For the text-containing cell, return its midpoint in (x, y) coordinate format. 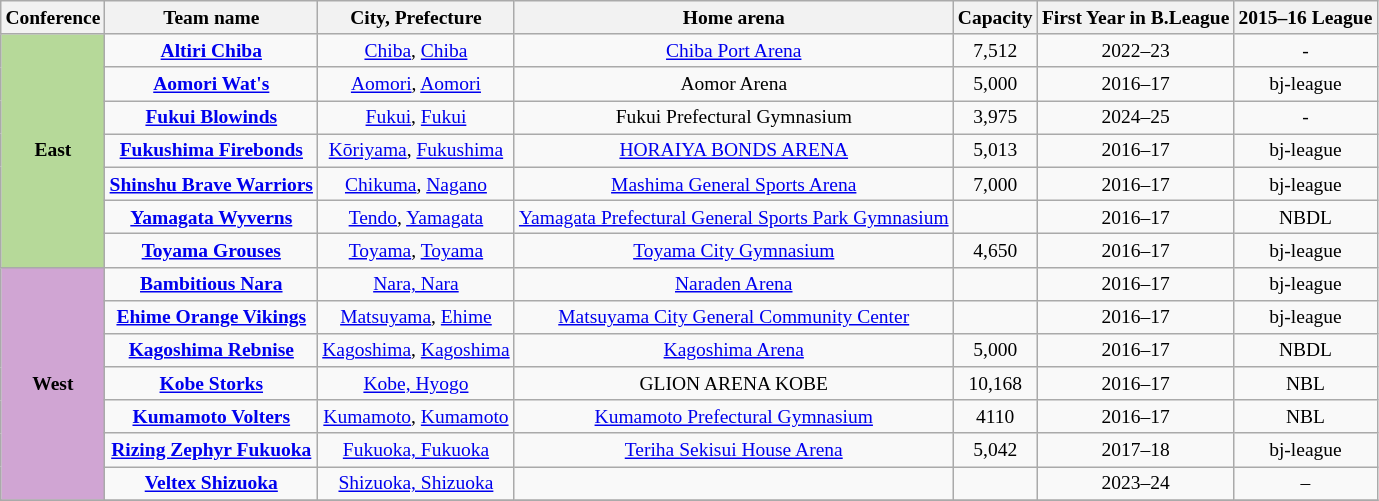
Matsuyama, Ehime (416, 316)
2024–25 (1136, 118)
Kumamoto Prefectural Gymnasium (734, 416)
Team name (212, 18)
Kōriyama, Fukushima (416, 150)
Chiba Port Arena (734, 50)
7,512 (995, 50)
Kagoshima Arena (734, 350)
Kobe Storks (212, 384)
Aomori Wat's (212, 84)
Shizuoka, Shizuoka (416, 484)
East (53, 150)
Matsuyama City General Community Center (734, 316)
GLION ARENA KOBE (734, 384)
2022–23 (1136, 50)
West (53, 384)
Shinshu Brave Warriors (212, 184)
Home arena (734, 18)
– (1306, 484)
Yamagata Prefectural General Sports Park Gymnasium (734, 216)
Nara, Nara (416, 284)
Fukushima Firebonds (212, 150)
City, Prefecture (416, 18)
5,042 (995, 450)
Kumamoto, Kumamoto (416, 416)
Kobe, Hyogo (416, 384)
Yamagata Wyverns (212, 216)
4110 (995, 416)
Bambitious Nara (212, 284)
10,168 (995, 384)
4,650 (995, 250)
First Year in B.League (1136, 18)
2017–18 (1136, 450)
Altiri Chiba (212, 50)
Chikuma, Nagano (416, 184)
Toyama Grouses (212, 250)
HORAIYA BONDS ARENA (734, 150)
Fukuoka, Fukuoka (416, 450)
Kagoshima Rebnise (212, 350)
Aomor Arena (734, 84)
Rizing Zephyr Fukuoka (212, 450)
Fukui Prefectural Gymnasium (734, 118)
Conference (53, 18)
3,975 (995, 118)
Toyama City Gymnasium (734, 250)
Teriha Sekisui House Arena (734, 450)
Toyama, Toyama (416, 250)
Kagoshima, Kagoshima (416, 350)
Ehime Orange Vikings (212, 316)
Mashima General Sports Arena (734, 184)
Capacity (995, 18)
2015–16 League (1306, 18)
Chiba, Chiba (416, 50)
Naraden Arena (734, 284)
5,013 (995, 150)
Tendo, Yamagata (416, 216)
Aomori, Aomori (416, 84)
Kumamoto Volters (212, 416)
Veltex Shizuoka (212, 484)
Fukui, Fukui (416, 118)
7,000 (995, 184)
2023–24 (1136, 484)
Fukui Blowinds (212, 118)
